Capture the cell that displays the provided text and extract its (X, Y) central coordinate. 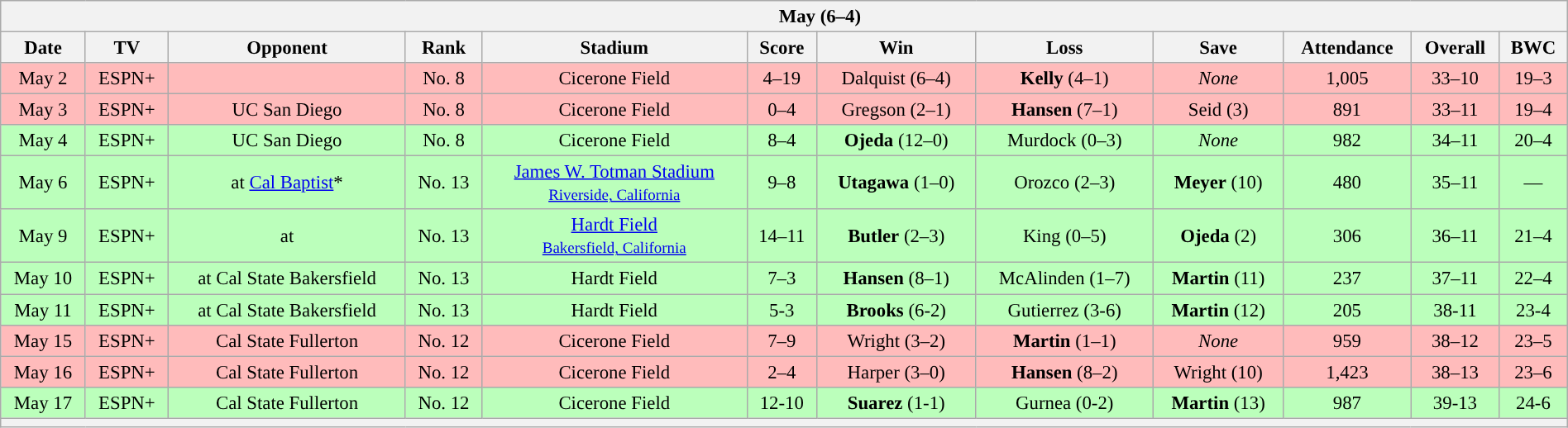
McAlinden (1–7) (1065, 278)
Hardt FieldBakersfield, California (615, 236)
Gurnea (0-2) (1065, 402)
891 (1348, 110)
Overall (1455, 47)
Save (1219, 47)
Kelly (4–1) (1065, 78)
May 11 (43, 310)
Martin (12) (1219, 310)
Harper (3–0) (896, 372)
Gregson (2–1) (896, 110)
Hansen (7–1) (1065, 110)
Ojeda (12–0) (896, 140)
306 (1348, 236)
Martin (13) (1219, 402)
Date (43, 47)
Butler (2–3) (896, 236)
TV (127, 47)
Ojeda (2) (1219, 236)
205 (1348, 310)
7–9 (782, 340)
Utagawa (1–0) (896, 183)
37–11 (1455, 278)
35–11 (1455, 183)
4–19 (782, 78)
34–11 (1455, 140)
Gutierrez (3-6) (1065, 310)
May 9 (43, 236)
Attendance (1348, 47)
Murdock (0–3) (1065, 140)
36–11 (1455, 236)
7–3 (782, 278)
9–8 (782, 183)
33–11 (1455, 110)
19–3 (1533, 78)
23–6 (1533, 372)
May 2 (43, 78)
1,005 (1348, 78)
at (288, 236)
Score (782, 47)
21–4 (1533, 236)
Martin (1–1) (1065, 340)
24-6 (1533, 402)
Loss (1065, 47)
959 (1348, 340)
2–4 (782, 372)
39-13 (1455, 402)
38–13 (1455, 372)
Seid (3) (1219, 110)
Martin (11) (1219, 278)
May 10 (43, 278)
8–4 (782, 140)
982 (1348, 140)
20–4 (1533, 140)
— (1533, 183)
May 3 (43, 110)
Stadium (615, 47)
May 17 (43, 402)
5-3 (782, 310)
22–4 (1533, 278)
23-4 (1533, 310)
38-11 (1455, 310)
Suarez (1-1) (896, 402)
Win (896, 47)
Rank (443, 47)
King (0–5) (1065, 236)
Orozco (2–3) (1065, 183)
May 16 (43, 372)
33–10 (1455, 78)
May 4 (43, 140)
Wright (10) (1219, 372)
May 15 (43, 340)
at Cal Baptist* (288, 183)
Meyer (10) (1219, 183)
May 6 (43, 183)
1,423 (1348, 372)
14–11 (782, 236)
23–5 (1533, 340)
237 (1348, 278)
38–12 (1455, 340)
Brooks (6-2) (896, 310)
19–4 (1533, 110)
Hansen (8–1) (896, 278)
Opponent (288, 47)
0–4 (782, 110)
Hansen (8–2) (1065, 372)
May (6–4) (784, 17)
480 (1348, 183)
Wright (3–2) (896, 340)
12-10 (782, 402)
James W. Totman Stadium Riverside, California (615, 183)
987 (1348, 402)
Dalquist (6–4) (896, 78)
BWC (1533, 47)
